Scan for the cell matching the given text and deliver its (X, Y) coordinate at center. 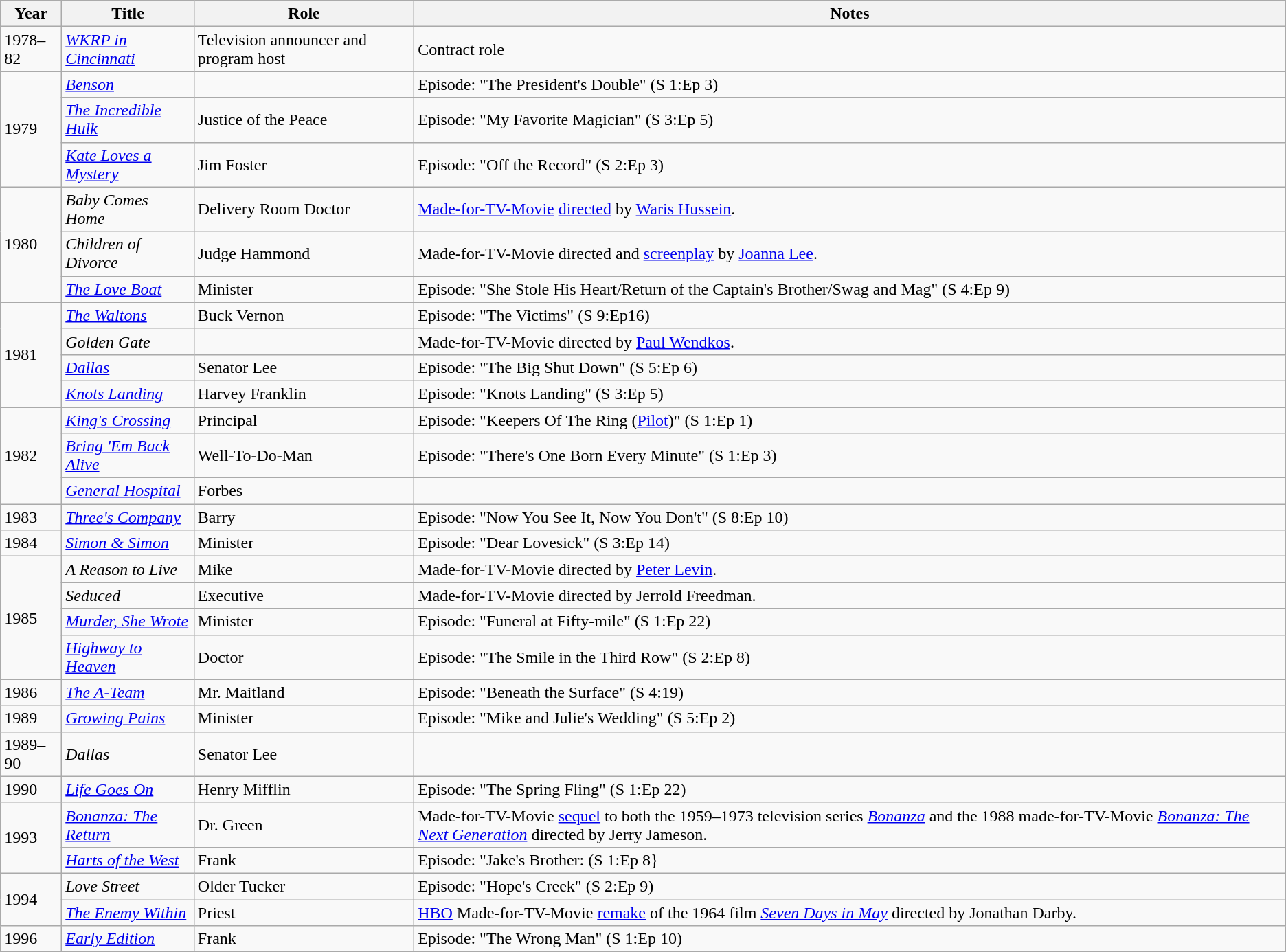
The A-Team (128, 692)
Episode: "The Victims" (S 9:Ep16) (850, 315)
Principal (304, 420)
Episode: "The President's Double" (S 1:Ep 3) (850, 84)
1994 (32, 899)
Episode: "Funeral at Fifty-mile" (S 1:Ep 22) (850, 622)
Made-for-TV-Movie directed and screenplay by Joanna Lee. (850, 254)
Role (304, 14)
1985 (32, 618)
1978–82 (32, 49)
Mr. Maitland (304, 692)
Love Street (128, 886)
The Waltons (128, 315)
HBO Made-for-TV-Movie remake of the 1964 film Seven Days in May directed by Jonathan Darby. (850, 913)
Growing Pains (128, 718)
1989 (32, 718)
1984 (32, 543)
Episode: "Off the Record" (S 2:Ep 3) (850, 165)
Simon & Simon (128, 543)
The Love Boat (128, 289)
Barry (304, 517)
Episode: "My Favorite Magician" (S 3:Ep 5) (850, 120)
Kate Loves a Mystery (128, 165)
Harts of the West (128, 860)
Golden Gate (128, 341)
Knots Landing (128, 394)
Bonanza: The Return (128, 824)
1996 (32, 939)
Bring 'Em Back Alive (128, 456)
Benson (128, 84)
Episode: "Mike and Julie's Wedding" (S 5:Ep 2) (850, 718)
1981 (32, 354)
Year (32, 14)
Episode: "She Stole His Heart/Return of the Captain's Brother/Swag and Mag" (S 4:Ep 9) (850, 289)
Seduced (128, 596)
Highway to Heaven (128, 657)
Baby Comes Home (128, 209)
Murder, She Wrote (128, 622)
1980 (32, 245)
Dr. Green (304, 824)
Episode: "Jake's Brother: (S 1:Ep 8} (850, 860)
Episode: "Hope's Creek" (S 2:Ep 9) (850, 886)
Life Goes On (128, 789)
Justice of the Peace (304, 120)
Episode: "There's One Born Every Minute" (S 1:Ep 3) (850, 456)
Children of Divorce (128, 254)
Jim Foster (304, 165)
Episode: "The Big Shut Down" (S 5:Ep 6) (850, 367)
Older Tucker (304, 886)
Henry Mifflin (304, 789)
Buck Vernon (304, 315)
Well-To-Do-Man (304, 456)
1986 (32, 692)
Contract role (850, 49)
WKRP in Cincinnati (128, 49)
Episode: "Knots Landing" (S 3:Ep 5) (850, 394)
Executive (304, 596)
1979 (32, 129)
Notes (850, 14)
Title (128, 14)
Made-for-TV-Movie directed by Waris Hussein. (850, 209)
Three's Company (128, 517)
Episode: "The Spring Fling" (S 1:Ep 22) (850, 789)
Harvey Franklin (304, 394)
Episode: "Keepers Of The Ring (Pilot)" (S 1:Ep 1) (850, 420)
Mike (304, 569)
Forbes (304, 491)
Priest (304, 913)
Episode: "Dear Lovesick" (S 3:Ep 14) (850, 543)
Episode: "The Smile in the Third Row" (S 2:Ep 8) (850, 657)
Delivery Room Doctor (304, 209)
1982 (32, 455)
1989–90 (32, 754)
1990 (32, 789)
General Hospital (128, 491)
Episode: "Beneath the Surface" (S 4:19) (850, 692)
Judge Hammond (304, 254)
King's Crossing (128, 420)
The Enemy Within (128, 913)
1993 (32, 838)
Early Edition (128, 939)
Made-for-TV-Movie directed by Jerrold Freedman. (850, 596)
1983 (32, 517)
Television announcer and program host (304, 49)
The Incredible Hulk (128, 120)
Made-for-TV-Movie directed by Paul Wendkos. (850, 341)
Episode: "The Wrong Man" (S 1:Ep 10) (850, 939)
A Reason to Live (128, 569)
Episode: "Now You See It, Now You Don't" (S 8:Ep 10) (850, 517)
Doctor (304, 657)
Made-for-TV-Movie directed by Peter Levin. (850, 569)
